Scan for the cell matching the given text and deliver its (x, y) coordinate at center. 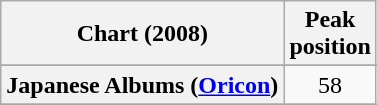
Peak position (330, 34)
58 (330, 85)
Japanese Albums (Oricon) (142, 85)
Chart (2008) (142, 34)
